Scan for the cell matching the given text and deliver its (X, Y) coordinate at center. 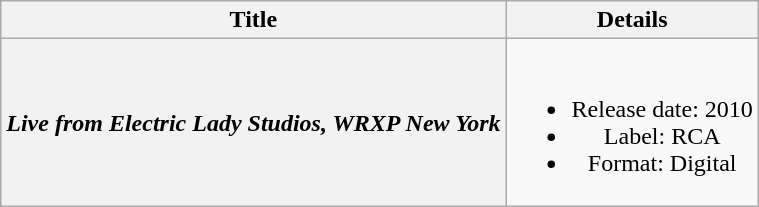
Details (632, 20)
Title (254, 20)
Release date: 2010Label: RCAFormat: Digital (632, 122)
Live from Electric Lady Studios, WRXP New York (254, 122)
